Pinpoint the cell where the given text exists, returning its (x, y) midpoint coordinate. 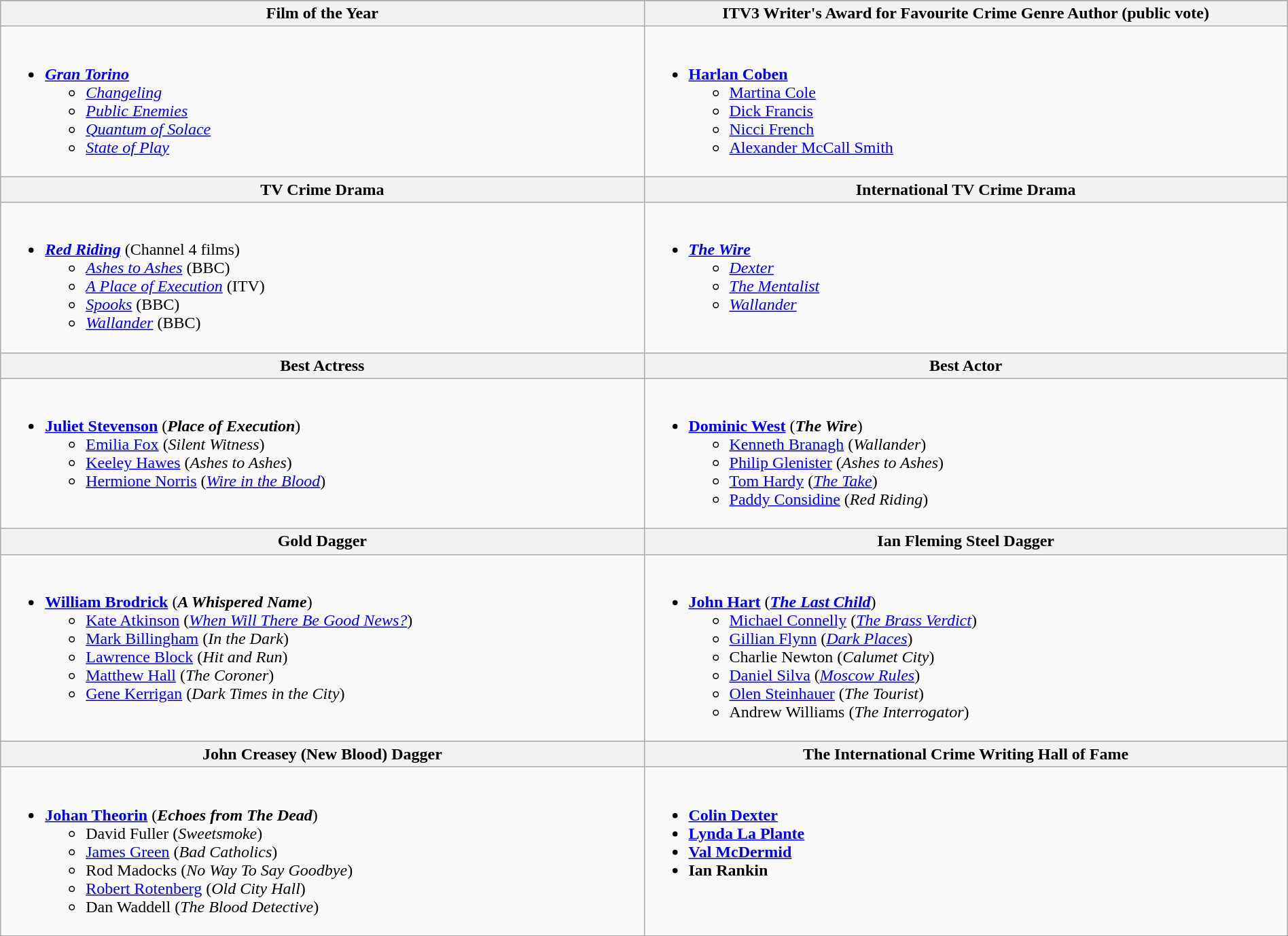
Colin DexterLynda La PlanteVal McDermidIan Rankin (966, 851)
ITV3 Writer's Award for Favourite Crime Genre Author (public vote) (966, 14)
The WireDexterThe MentalistWallander (966, 277)
Best Actress (322, 365)
Harlan CobenMartina ColeDick FrancisNicci FrenchAlexander McCall Smith (966, 102)
The International Crime Writing Hall of Fame (966, 754)
TV Crime Drama (322, 190)
Ian Fleming Steel Dagger (966, 541)
International TV Crime Drama (966, 190)
Best Actor (966, 365)
Red Riding (Channel 4 films)Ashes to Ashes (BBC)A Place of Execution (ITV)Spooks (BBC)Wallander (BBC) (322, 277)
John Creasey (New Blood) Dagger (322, 754)
Dominic West (The Wire)Kenneth Branagh (Wallander)Philip Glenister (Ashes to Ashes)Tom Hardy (The Take)Paddy Considine (Red Riding) (966, 454)
Gold Dagger (322, 541)
Film of the Year (322, 14)
Juliet Stevenson (Place of Execution)Emilia Fox (Silent Witness)Keeley Hawes (Ashes to Ashes)Hermione Norris (Wire in the Blood) (322, 454)
Gran TorinoChangelingPublic EnemiesQuantum of SolaceState of Play (322, 102)
